Determine the [x, y] coordinate at the center of the cell enclosing the given text.  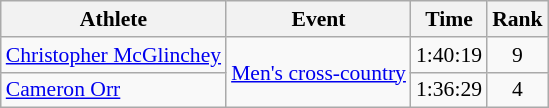
Rank [518, 19]
9 [518, 55]
Christopher McGlinchey [114, 55]
1:36:29 [449, 90]
1:40:19 [449, 55]
4 [518, 90]
Cameron Orr [114, 90]
Event [318, 19]
Athlete [114, 19]
Men's cross-country [318, 72]
Time [449, 19]
